For the text-containing cell, return its midpoint in [x, y] coordinate format. 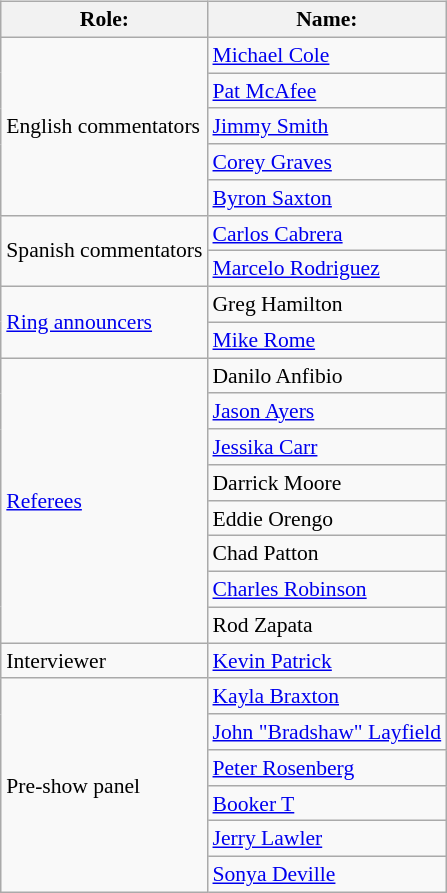
Eddie Orengo [326, 518]
Byron Saxton [326, 198]
Name: [326, 20]
Jason Ayers [326, 411]
Jimmy Smith [326, 126]
Michael Cole [326, 55]
Jerry Lawler [326, 839]
Peter Rosenberg [326, 768]
Marcelo Rodriguez [326, 269]
John "Bradshaw" Layfield [326, 732]
Spanish commentators [104, 250]
Mike Rome [326, 340]
Kevin Patrick [326, 661]
Interviewer [104, 661]
Sonya Deville [326, 875]
Pat McAfee [326, 91]
Carlos Cabrera [326, 233]
English commentators [104, 126]
Greg Hamilton [326, 305]
Charles Robinson [326, 590]
Kayla Braxton [326, 696]
Referees [104, 500]
Corey Graves [326, 162]
Darrick Moore [326, 483]
Danilo Anfibio [326, 376]
Booker T [326, 803]
Pre-show panel [104, 785]
Rod Zapata [326, 625]
Role: [104, 20]
Chad Patton [326, 554]
Jessika Carr [326, 447]
Ring announcers [104, 322]
